Detect which cell encompasses the target text, then output its (X, Y) center coordinate. 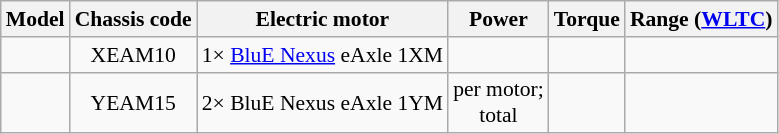
Chassis code (134, 19)
Electric motor (322, 19)
YEAM15 (134, 102)
Torque (587, 19)
Range (WLTC) (702, 19)
per motor; total (498, 102)
2× BluE Nexus eAxle 1YM (322, 102)
Power (498, 19)
1× BluE Nexus eAxle 1XM (322, 55)
XEAM10 (134, 55)
Model (36, 19)
